Search for the cell housing the specified text and yield its [x, y] center coordinate. 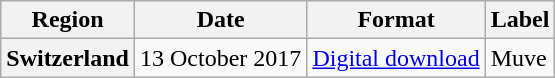
Region [68, 20]
Format [396, 20]
Label [520, 20]
Date [220, 20]
13 October 2017 [220, 58]
Muve [520, 58]
Digital download [396, 58]
Switzerland [68, 58]
